Pinpoint the cell where the given text exists, returning its (X, Y) midpoint coordinate. 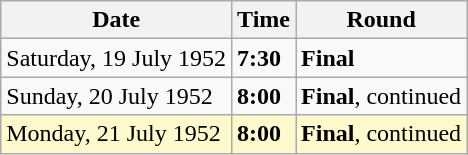
Round (382, 20)
Date (116, 20)
Monday, 21 July 1952 (116, 134)
Sunday, 20 July 1952 (116, 96)
7:30 (264, 58)
Time (264, 20)
Saturday, 19 July 1952 (116, 58)
Final (382, 58)
